From the cell containing the given text, extract its center point as [x, y] coordinate. 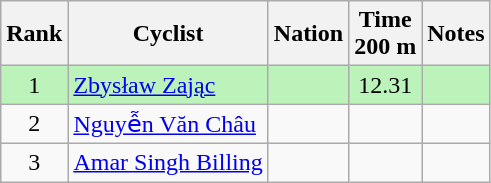
1 [34, 85]
Amar Singh Billing [168, 162]
Notes [456, 34]
12.31 [386, 85]
Cyclist [168, 34]
2 [34, 124]
Time200 m [386, 34]
Nation [308, 34]
Rank [34, 34]
Nguyễn Văn Châu [168, 124]
3 [34, 162]
Zbysław Zając [168, 85]
